Output the (X, Y) coordinate of the center of the cell containing the given text.  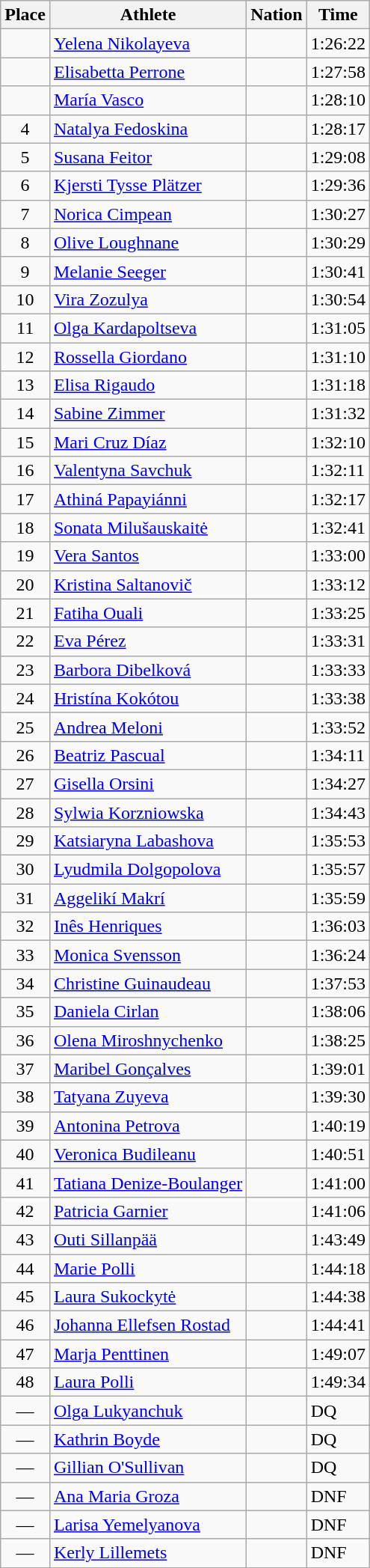
37 (25, 1069)
Kathrin Boyde (148, 1439)
1:44:18 (338, 1269)
Susana Feitor (148, 157)
27 (25, 784)
1:37:53 (338, 983)
23 (25, 670)
1:40:19 (338, 1126)
Athiná Papayiánni (148, 499)
Natalya Fedoskina (148, 129)
20 (25, 585)
1:36:24 (338, 955)
22 (25, 641)
1:30:54 (338, 299)
18 (25, 528)
Christine Guinaudeau (148, 983)
1:28:10 (338, 100)
1:26:22 (338, 43)
Sabine Zimmer (148, 414)
40 (25, 1154)
Norica Cimpean (148, 214)
1:31:18 (338, 385)
14 (25, 414)
1:38:25 (338, 1040)
39 (25, 1126)
Kjersti Tysse Plätzer (148, 186)
Larisa Yemelyanova (148, 1525)
8 (25, 242)
36 (25, 1040)
Aggelikí Makrí (148, 898)
Valentyna Savchuk (148, 471)
1:31:32 (338, 414)
9 (25, 271)
1:29:08 (338, 157)
1:39:01 (338, 1069)
Elisabetta Perrone (148, 72)
1:32:10 (338, 442)
Andrea Meloni (148, 727)
1:32:17 (338, 499)
1:32:11 (338, 471)
1:41:00 (338, 1183)
Yelena Nikolayeva (148, 43)
32 (25, 927)
21 (25, 613)
Outi Sillanpää (148, 1239)
Place (25, 15)
26 (25, 755)
1:30:41 (338, 271)
Patricia Garnier (148, 1211)
1:43:49 (338, 1239)
Veronica Budileanu (148, 1154)
12 (25, 357)
1:34:43 (338, 812)
Sonata Milušauskaitė (148, 528)
45 (25, 1297)
Nation (277, 15)
Olga Lukyanchuk (148, 1411)
42 (25, 1211)
Antonina Petrova (148, 1126)
41 (25, 1183)
43 (25, 1239)
Gisella Orsini (148, 784)
11 (25, 328)
1:41:06 (338, 1211)
38 (25, 1097)
1:34:11 (338, 755)
Daniela Cirlan (148, 1012)
1:35:59 (338, 898)
Marie Polli (148, 1269)
4 (25, 129)
1:44:41 (338, 1326)
44 (25, 1269)
Vira Zozulya (148, 299)
6 (25, 186)
Fatiha Ouali (148, 613)
1:30:27 (338, 214)
47 (25, 1354)
17 (25, 499)
1:33:25 (338, 613)
Elisa Rigaudo (148, 385)
1:33:31 (338, 641)
7 (25, 214)
Eva Pérez (148, 641)
24 (25, 698)
48 (25, 1382)
1:35:57 (338, 870)
Beatriz Pascual (148, 755)
1:33:33 (338, 670)
28 (25, 812)
Lyudmila Dolgopolova (148, 870)
35 (25, 1012)
Inês Henriques (148, 927)
Gillian O'Sullivan (148, 1468)
1:34:27 (338, 784)
Melanie Seeger (148, 271)
Laura Polli (148, 1382)
Ana Maria Groza (148, 1496)
Marja Penttinen (148, 1354)
1:49:34 (338, 1382)
19 (25, 556)
1:38:06 (338, 1012)
Olena Miroshnychenko (148, 1040)
Mari Cruz Díaz (148, 442)
Tatiana Denize-Boulanger (148, 1183)
1:29:36 (338, 186)
29 (25, 841)
Monica Svensson (148, 955)
Sylwia Korzniowska (148, 812)
Kristina Saltanovič (148, 585)
Tatyana Zuyeva (148, 1097)
1:40:51 (338, 1154)
15 (25, 442)
Johanna Ellefsen Rostad (148, 1326)
Barbora Dibelková (148, 670)
34 (25, 983)
1:27:58 (338, 72)
Katsiaryna Labashova (148, 841)
1:33:12 (338, 585)
13 (25, 385)
1:33:38 (338, 698)
Rossella Giordano (148, 357)
1:31:10 (338, 357)
Laura Sukockytė (148, 1297)
10 (25, 299)
5 (25, 157)
Hristína Kokótou (148, 698)
1:33:52 (338, 727)
Olive Loughnane (148, 242)
25 (25, 727)
1:44:38 (338, 1297)
1:33:00 (338, 556)
1:32:41 (338, 528)
Olga Kardapoltseva (148, 328)
33 (25, 955)
1:39:30 (338, 1097)
Athlete (148, 15)
46 (25, 1326)
30 (25, 870)
1:28:17 (338, 129)
Time (338, 15)
1:36:03 (338, 927)
1:49:07 (338, 1354)
Maribel Gonçalves (148, 1069)
1:35:53 (338, 841)
Kerly Lillemets (148, 1553)
31 (25, 898)
María Vasco (148, 100)
Vera Santos (148, 556)
16 (25, 471)
1:31:05 (338, 328)
1:30:29 (338, 242)
